Provide the (x, y) coordinate of the cell's center where the given text is located.  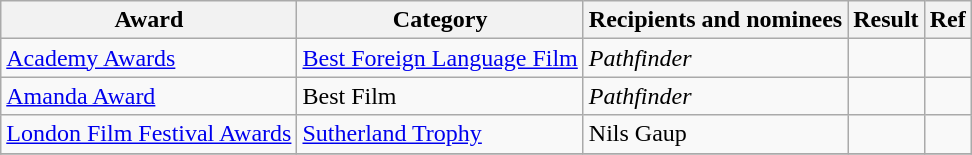
Nils Gaup (715, 134)
Recipients and nominees (715, 20)
Category (440, 20)
Best Foreign Language Film (440, 58)
Academy Awards (149, 58)
Best Film (440, 96)
London Film Festival Awards (149, 134)
Amanda Award (149, 96)
Award (149, 20)
Ref (948, 20)
Result (886, 20)
Sutherland Trophy (440, 134)
